Return the [x, y] coordinate for the center point of the cell that contains the specified text.  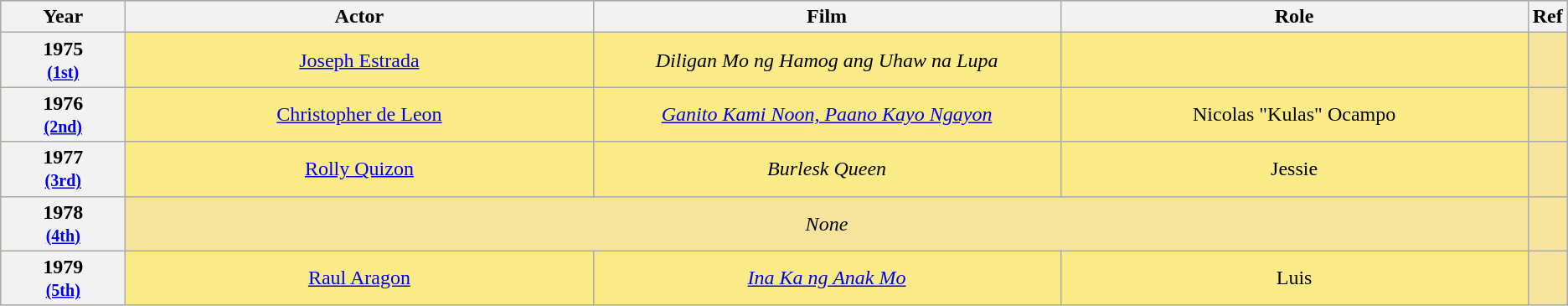
1976 (2nd) [64, 114]
None [827, 223]
Ina Ka ng Anak Mo [827, 278]
1979 (5th) [64, 278]
Diligan Mo ng Hamog ang Uhaw na Lupa [827, 60]
Raul Aragon [359, 278]
Ganito Kami Noon, Paano Kayo Ngayon [827, 114]
Ref [1548, 17]
1978 (4th) [64, 223]
Role [1294, 17]
Rolly Quizon [359, 169]
Year [64, 17]
1977 (3rd) [64, 169]
Burlesk Queen [827, 169]
Actor [359, 17]
Nicolas "Kulas" Ocampo [1294, 114]
1975 (1st) [64, 60]
Joseph Estrada [359, 60]
Luis [1294, 278]
Christopher de Leon [359, 114]
Film [827, 17]
Jessie [1294, 169]
